Search for the cell housing the specified text and yield its [X, Y] center coordinate. 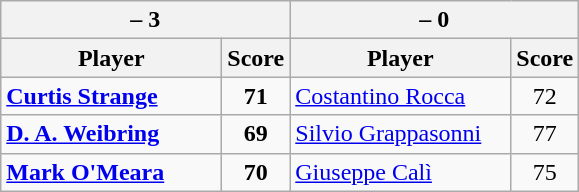
– 0 [434, 20]
Curtis Strange [112, 96]
72 [545, 96]
Mark O'Meara [112, 172]
– 3 [146, 20]
69 [256, 134]
75 [545, 172]
Costantino Rocca [400, 96]
70 [256, 172]
D. A. Weibring [112, 134]
71 [256, 96]
Giuseppe Calì [400, 172]
Silvio Grappasonni [400, 134]
77 [545, 134]
